Pinpoint the cell where the given text exists, returning its [X, Y] midpoint coordinate. 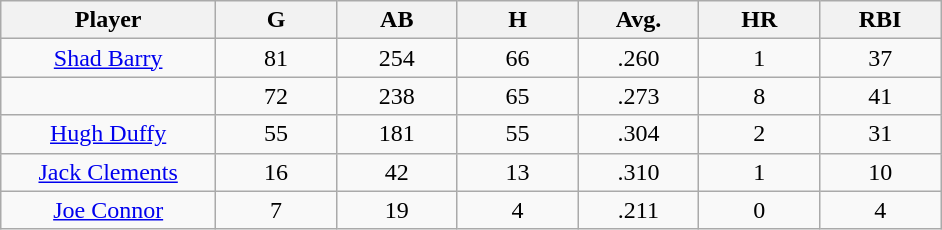
.310 [638, 172]
238 [396, 96]
Jack Clements [108, 172]
66 [518, 58]
Hugh Duffy [108, 134]
Avg. [638, 20]
H [518, 20]
16 [276, 172]
.211 [638, 210]
13 [518, 172]
Player [108, 20]
2 [760, 134]
0 [760, 210]
HR [760, 20]
.273 [638, 96]
65 [518, 96]
Shad Barry [108, 58]
Joe Connor [108, 210]
19 [396, 210]
.260 [638, 58]
72 [276, 96]
.304 [638, 134]
RBI [880, 20]
37 [880, 58]
G [276, 20]
81 [276, 58]
AB [396, 20]
7 [276, 210]
8 [760, 96]
31 [880, 134]
41 [880, 96]
181 [396, 134]
254 [396, 58]
42 [396, 172]
10 [880, 172]
